Return (x, y) of the center of cell containing provided text 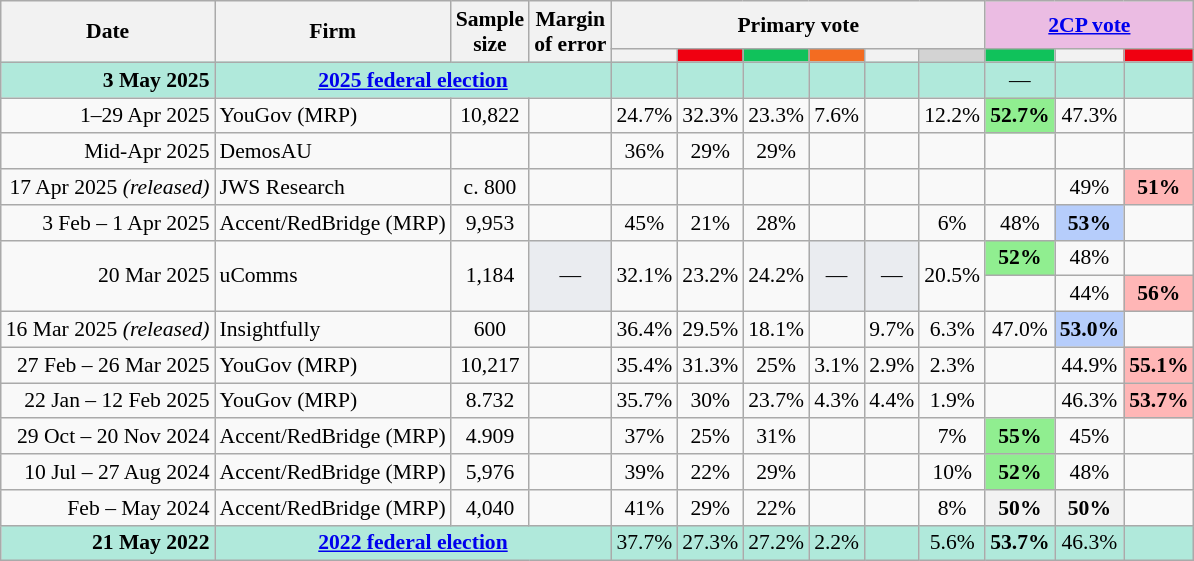
8% (952, 508)
30% (710, 401)
Primary vote (798, 25)
10% (952, 472)
27.3% (710, 543)
Insightfully (333, 330)
2.3% (952, 365)
44.9% (1090, 365)
55.1% (1158, 365)
56% (1158, 294)
3.1% (836, 365)
1–29 Apr 2025 (108, 116)
3 Feb – 1 Apr 2025 (108, 223)
29 Oct – 20 Nov 2024 (108, 437)
20 Mar 2025 (108, 276)
8.732 (490, 401)
9.7% (892, 330)
7% (952, 437)
JWS Research (333, 187)
7.6% (836, 116)
31.3% (710, 365)
29.5% (710, 330)
4.3% (836, 401)
53.0% (1090, 330)
Firm (333, 32)
3 May 2025 (108, 80)
4,040 (490, 508)
2.9% (892, 365)
6.3% (952, 330)
16 Mar 2025 (released) (108, 330)
41% (644, 508)
2CP vote (1089, 25)
32.3% (710, 116)
1,184 (490, 276)
37.7% (644, 543)
18.1% (776, 330)
31% (776, 437)
4.4% (892, 401)
Feb – May 2024 (108, 508)
35.4% (644, 365)
5.6% (952, 543)
51% (1158, 187)
44% (1090, 294)
20.5% (952, 276)
1.9% (952, 401)
23.3% (776, 116)
32.1% (644, 276)
10,217 (490, 365)
23.7% (776, 401)
21% (710, 223)
24.2% (776, 276)
2022 federal election (414, 543)
36.4% (644, 330)
21 May 2022 (108, 543)
27 Feb – 26 Mar 2025 (108, 365)
27.2% (776, 543)
Samplesize (490, 32)
DemosAU (333, 152)
Date (108, 32)
36% (644, 152)
2.2% (836, 543)
47.3% (1090, 116)
55% (1020, 437)
47.0% (1020, 330)
24.7% (644, 116)
23.2% (710, 276)
35.7% (644, 401)
52.7% (1020, 116)
Mid-Apr 2025 (108, 152)
Marginof error (570, 32)
9,953 (490, 223)
37% (644, 437)
4.909 (490, 437)
17 Apr 2025 (released) (108, 187)
28% (776, 223)
10,822 (490, 116)
49% (1090, 187)
12.2% (952, 116)
39% (644, 472)
2025 federal election (414, 80)
5,976 (490, 472)
uComms (333, 276)
c. 800 (490, 187)
600 (490, 330)
53% (1090, 223)
22 Jan – 12 Feb 2025 (108, 401)
10 Jul – 27 Aug 2024 (108, 472)
6% (952, 223)
